Output the [x, y] coordinate of the center of the cell containing the given text.  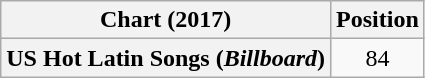
Chart (2017) [166, 20]
84 [378, 58]
US Hot Latin Songs (Billboard) [166, 58]
Position [378, 20]
